For the text-containing cell, return its midpoint in [x, y] coordinate format. 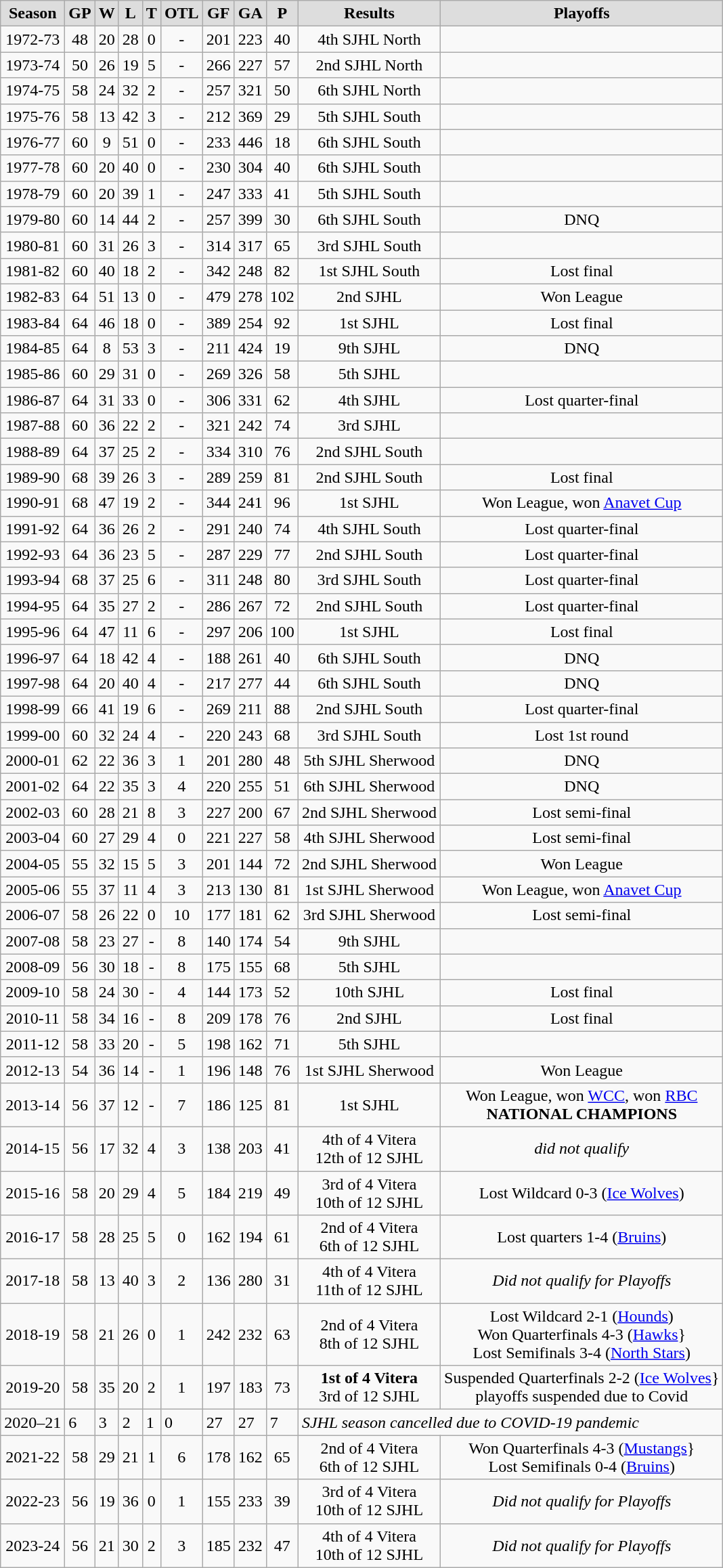
136 [218, 1281]
3rd SJHL Sherwood [369, 915]
2023-24 [32, 1545]
4th of 4 Vitera10th of 12 SJHL [369, 1545]
1980-81 [32, 245]
399 [250, 219]
4th SJHL South [369, 529]
Playoffs [582, 14]
223 [250, 39]
1986-87 [32, 400]
446 [250, 142]
3rd SJHL [369, 426]
5th SJHL Sherwood [369, 761]
2018-19 [32, 1334]
17 [107, 1148]
12 [130, 1105]
100 [282, 632]
1981-82 [32, 271]
77 [282, 554]
304 [250, 168]
92 [282, 323]
175 [218, 967]
102 [282, 297]
did not qualify [582, 1148]
Won League, won WCC, won RBCNATIONAL CHAMPIONS [582, 1105]
1983-84 [32, 323]
369 [250, 116]
Lost 1st round [582, 735]
1991-92 [32, 529]
314 [218, 245]
SJHL season cancelled due to COVID-19 pandemic [510, 1422]
6th SJHL North [369, 91]
63 [282, 1334]
1995-96 [32, 632]
2001-02 [32, 787]
217 [218, 683]
1973-74 [32, 65]
291 [218, 529]
71 [282, 1044]
140 [218, 941]
310 [250, 452]
1989-90 [32, 477]
4th of 4 Vitera11th of 12 SJHL [369, 1281]
130 [250, 890]
2009-10 [32, 993]
230 [218, 168]
311 [218, 580]
57 [282, 65]
221 [218, 838]
P [282, 14]
2010-11 [32, 1018]
206 [250, 632]
1985-86 [32, 374]
2013-14 [32, 1105]
125 [250, 1105]
317 [250, 245]
2019-20 [32, 1388]
148 [250, 1070]
82 [282, 271]
277 [250, 683]
306 [218, 400]
197 [218, 1388]
334 [218, 452]
1st SJHL South [369, 271]
Results [369, 14]
1982-83 [32, 297]
4th SJHL [369, 400]
240 [250, 529]
1987-88 [32, 426]
1976-77 [32, 142]
2004-05 [32, 864]
266 [218, 65]
53 [130, 349]
331 [250, 400]
W [107, 14]
203 [250, 1148]
2002-03 [32, 812]
1997-98 [32, 683]
1992-93 [32, 554]
1994-95 [32, 606]
2008-09 [32, 967]
1984-85 [32, 349]
255 [250, 787]
4th SJHL Sherwood [369, 838]
15 [130, 864]
2021-22 [32, 1457]
10 [181, 915]
1988-89 [32, 452]
185 [218, 1545]
61 [282, 1238]
219 [250, 1193]
1977-78 [32, 168]
1974-75 [32, 91]
2003-04 [32, 838]
287 [218, 554]
196 [218, 1070]
2006-07 [32, 915]
188 [218, 657]
1999-00 [32, 735]
GA [250, 14]
34 [107, 1018]
183 [250, 1388]
1979-80 [32, 219]
GP [80, 14]
OTL [181, 14]
297 [218, 632]
259 [250, 477]
177 [218, 915]
186 [218, 1105]
80 [282, 580]
73 [282, 1388]
49 [282, 1193]
88 [282, 709]
138 [218, 1148]
194 [250, 1238]
L [130, 14]
2nd SJHL North [369, 65]
T [152, 14]
52 [282, 993]
333 [250, 194]
16 [130, 1018]
66 [80, 709]
1996-97 [32, 657]
96 [282, 503]
1998-99 [32, 709]
286 [218, 606]
479 [218, 297]
2015-16 [32, 1193]
212 [218, 116]
209 [218, 1018]
2000-01 [32, 761]
241 [250, 503]
Won Quarterfinals 4-3 (Mustangs}Lost Semifinals 0-4 (Bruins) [582, 1457]
344 [218, 503]
1993-94 [32, 580]
326 [250, 374]
2016-17 [32, 1238]
267 [250, 606]
424 [250, 349]
213 [218, 890]
Lost Wildcard 0-3 (Ice Wolves) [582, 1193]
2017-18 [32, 1281]
67 [282, 812]
342 [218, 271]
2nd of 4 Vitera8th of 12 SJHL [369, 1334]
Season [32, 14]
46 [107, 323]
1972-73 [32, 39]
289 [218, 477]
10th SJHL [369, 993]
1975-76 [32, 116]
1990-91 [32, 503]
1978-79 [32, 194]
2007-08 [32, 941]
2014-15 [32, 1148]
2005-06 [32, 890]
2020–21 [32, 1422]
200 [250, 812]
184 [218, 1193]
247 [218, 194]
6th SJHL Sherwood [369, 787]
Lost Wildcard 2-1 (Hounds)Won Quarterfinals 4-3 (Hawks}Lost Semifinals 3-4 (North Stars) [582, 1334]
254 [250, 323]
1st of 4 Vitera3rd of 12 SJHL [369, 1388]
181 [250, 915]
4th of 4 Vitera12th of 12 SJHL [369, 1148]
2011-12 [32, 1044]
2022-23 [32, 1502]
229 [250, 554]
Lost quarters 1-4 (Bruins) [582, 1238]
261 [250, 657]
173 [250, 993]
Suspended Quarterfinals 2-2 (Ice Wolves}playoffs suspended due to Covid [582, 1388]
2012-13 [32, 1070]
243 [250, 735]
278 [250, 297]
389 [218, 323]
198 [218, 1044]
GF [218, 14]
174 [250, 941]
9 [107, 142]
4th SJHL North [369, 39]
